For the text-containing cell, return its midpoint in (X, Y) coordinate format. 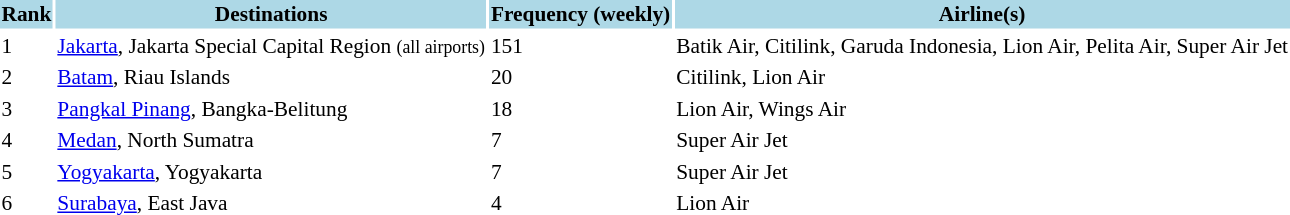
20 (580, 77)
Frequency (weekly) (580, 14)
Pangkal Pinang, Bangka-Belitung (272, 108)
2 (26, 77)
18 (580, 108)
Citilink, Lion Air (982, 77)
Rank (26, 14)
Yogyakarta, Yogyakarta (272, 172)
1 (26, 46)
4 (26, 140)
5 (26, 172)
Lion Air, Wings Air (982, 108)
Medan, North Sumatra (272, 140)
Airline(s) (982, 14)
3 (26, 108)
Batam, Riau Islands (272, 77)
Batik Air, Citilink, Garuda Indonesia, Lion Air, Pelita Air, Super Air Jet (982, 46)
Destinations (272, 14)
Jakarta, Jakarta Special Capital Region (all airports) (272, 46)
151 (580, 46)
